Return the [X, Y] coordinate for the center point of the cell that contains the specified text.  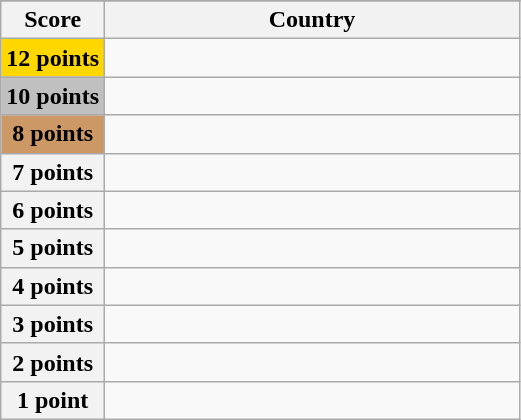
6 points [53, 210]
5 points [53, 248]
4 points [53, 286]
2 points [53, 362]
Country [312, 20]
7 points [53, 172]
1 point [53, 400]
3 points [53, 324]
8 points [53, 134]
12 points [53, 58]
Score [53, 20]
10 points [53, 96]
